Output the (x, y) coordinate of the center of the cell containing the given text.  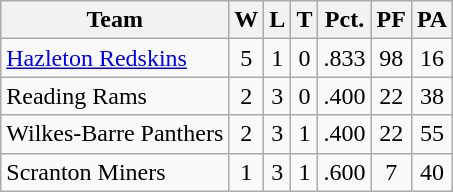
Hazleton Redskins (115, 58)
T (304, 20)
16 (432, 58)
Scranton Miners (115, 172)
.833 (344, 58)
L (278, 20)
40 (432, 172)
Team (115, 20)
Reading Rams (115, 96)
PA (432, 20)
5 (246, 58)
Wilkes-Barre Panthers (115, 134)
98 (391, 58)
Pct. (344, 20)
55 (432, 134)
PF (391, 20)
7 (391, 172)
W (246, 20)
.600 (344, 172)
38 (432, 96)
